Return (x, y) of the center of cell containing provided text 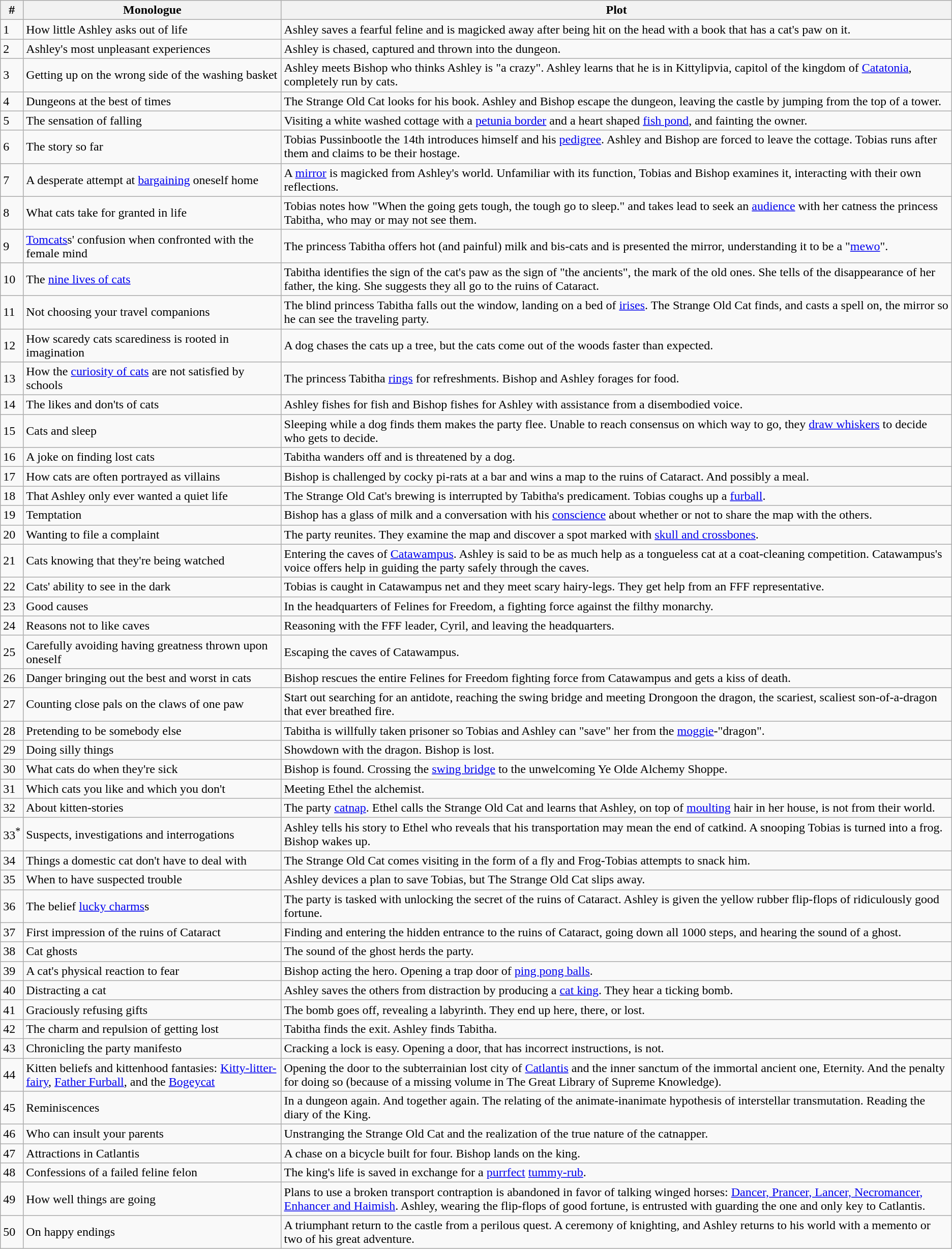
The belief lucky charmss (153, 906)
How scaredy cats scarediness is rooted in imagination (153, 345)
The likes and don'ts of cats (153, 405)
47 (12, 1153)
Bishop acting the hero. Opening a trap door of ping pong balls. (616, 971)
1 (12, 29)
Ashley saves the others from distraction by producing a cat king. They hear a ticking bomb. (616, 990)
29 (12, 750)
Reasons not to like caves (153, 626)
30 (12, 769)
In the headquarters of Felines for Freedom, a fighting force against the filthy monarchy. (616, 606)
Wanting to file a complaint (153, 534)
Getting up on the wrong side of the washing basket (153, 75)
Visiting a white washed cottage with a petunia border and a heart shaped fish pond, and fainting the owner. (616, 121)
Ashley devices a plan to save Tobias, but The Strange Old Cat slips away. (616, 880)
Distracting a cat (153, 990)
37 (12, 932)
Finding and entering the hidden entrance to the ruins of Cataract, going down all 1000 steps, and hearing the sound of a ghost. (616, 932)
38 (12, 951)
Cats' ability to see in the dark (153, 587)
Tobias is caught in Catawampus net and they meet scary hairy-legs. They get help from an FFF representative. (616, 587)
10 (12, 279)
14 (12, 405)
What cats take for granted in life (153, 213)
35 (12, 880)
Plot (616, 10)
Ashley's most unpleasant experiences (153, 49)
A cat's physical reaction to fear (153, 971)
Not choosing your travel companions (153, 312)
The Strange Old Cat looks for his book. Ashley and Bishop escape the dungeon, leaving the castle by jumping from the top of a tower. (616, 101)
26 (12, 678)
The story so far (153, 146)
16 (12, 457)
On happy endings (153, 1232)
First impression of the ruins of Cataract (153, 932)
5 (12, 121)
Cracking a lock is easy. Opening a door, that has incorrect instructions, is not. (616, 1048)
8 (12, 213)
23 (12, 606)
36 (12, 906)
Sleeping while a dog finds them makes the party flee. Unable to reach consensus on which way to go, they draw whiskers to decide who gets to decide. (616, 431)
Cats knowing that they're being watched (153, 560)
Dungeons at the best of times (153, 101)
How the curiosity of cats are not satisfied by schools (153, 378)
The charm and repulsion of getting lost (153, 1029)
What cats do when they're sick (153, 769)
Chronicling the party manifesto (153, 1048)
Escaping the caves of Catawampus. (616, 652)
A dog chases the cats up a tree, but the cats come out of the woods faster than expected. (616, 345)
Tomcatss' confusion when confronted with the female mind (153, 246)
About kitten-stories (153, 808)
Showdown with the dragon. Bishop is lost. (616, 750)
Doing silly things (153, 750)
How little Ashley asks out of life (153, 29)
Meeting Ethel the alchemist. (616, 789)
The party reunites. They examine the map and discover a spot marked with skull and crossbones. (616, 534)
11 (12, 312)
Ashley fishes for fish and Bishop fishes for Ashley with assistance from a disembodied voice. (616, 405)
Danger bringing out the best and worst in cats (153, 678)
28 (12, 731)
When to have suspected trouble (153, 880)
3 (12, 75)
The king's life is saved in exchange for a purrfect tummy-rub. (616, 1173)
32 (12, 808)
2 (12, 49)
Good causes (153, 606)
Bishop is challenged by cocky pi-rats at a bar and wins a map to the ruins of Cataract. And possibly a meal. (616, 477)
The nine lives of cats (153, 279)
17 (12, 477)
How cats are often portrayed as villains (153, 477)
Tabitha wanders off and is threatened by a dog. (616, 457)
15 (12, 431)
Graciously refusing gifts (153, 1009)
Reasoning with the FFF leader, Cyril, and leaving the headquarters. (616, 626)
Bishop rescues the entire Felines for Freedom fighting force from Catawampus and gets a kiss of death. (616, 678)
21 (12, 560)
Suspects, investigations and interrogations (153, 834)
A mirror is magicked from Ashley's world. Unfamiliar with its function, Tobias and Bishop examines it, interacting with their own reflections. (616, 180)
Bishop is found. Crossing the swing bridge to the unwelcoming Ye Olde Alchemy Shoppe. (616, 769)
Unstranging the Strange Old Cat and the realization of the true nature of the catnapper. (616, 1134)
6 (12, 146)
Tabitha is willfully taken prisoner so Tobias and Ashley can "save" her from the moggie-"dragon". (616, 731)
Kitten beliefs and kittenhood fantasies: Kitty-litter-fairy, Father Furball, and the Bogeycat (153, 1074)
The party catnap. Ethel calls the Strange Old Cat and learns that Ashley, on top of moulting hair in her house, is not from their world. (616, 808)
The sensation of falling (153, 121)
Things a domestic cat don't have to deal with (153, 860)
48 (12, 1173)
20 (12, 534)
Attractions in Catlantis (153, 1153)
49 (12, 1199)
42 (12, 1029)
The sound of the ghost herds the party. (616, 951)
50 (12, 1232)
Confessions of a failed feline felon (153, 1173)
Bishop has a glass of milk and a conversation with his conscience about whether or not to share the map with the others. (616, 515)
Pretending to be somebody else (153, 731)
33* (12, 834)
Counting close pals on the claws of one paw (153, 704)
12 (12, 345)
46 (12, 1134)
4 (12, 101)
31 (12, 789)
9 (12, 246)
Tabitha finds the exit. Ashley finds Tabitha. (616, 1029)
A desperate attempt at bargaining oneself home (153, 180)
The party is tasked with unlocking the secret of the ruins of Cataract. Ashley is given the yellow rubber flip-flops of ridiculously good fortune. (616, 906)
19 (12, 515)
18 (12, 496)
25 (12, 652)
The princess Tabitha rings for refreshments. Bishop and Ashley forages for food. (616, 378)
41 (12, 1009)
7 (12, 180)
13 (12, 378)
Reminiscences (153, 1108)
Which cats you like and which you don't (153, 789)
45 (12, 1108)
Temptation (153, 515)
A joke on finding lost cats (153, 457)
Monologue (153, 10)
Carefully avoiding having greatness thrown upon oneself (153, 652)
The Strange Old Cat's brewing is interrupted by Tabitha's predicament. Tobias coughs up a furball. (616, 496)
Who can insult your parents (153, 1134)
# (12, 10)
40 (12, 990)
39 (12, 971)
Cat ghosts (153, 951)
44 (12, 1074)
43 (12, 1048)
24 (12, 626)
22 (12, 587)
Cats and sleep (153, 431)
Ashley saves a fearful feline and is magicked away after being hit on the head with a book that has a cat's paw on it. (616, 29)
The bomb goes off, revealing a labyrinth. They end up here, there, or lost. (616, 1009)
Ashley is chased, captured and thrown into the dungeon. (616, 49)
27 (12, 704)
That Ashley only ever wanted a quiet life (153, 496)
34 (12, 860)
The princess Tabitha offers hot (and painful) milk and bis-cats and is presented the mirror, understanding it to be a "mewo". (616, 246)
The Strange Old Cat comes visiting in the form of a fly and Frog-Tobias attempts to snack him. (616, 860)
How well things are going (153, 1199)
A chase on a bicycle built for four. Bishop lands on the king. (616, 1153)
